Return (X, Y) of the center of cell containing provided text 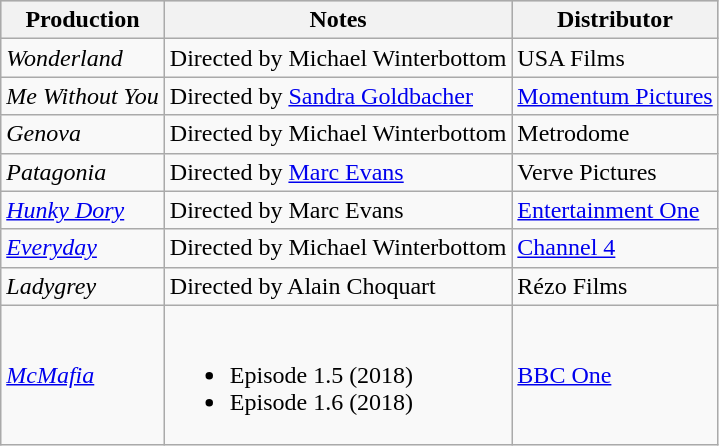
Episode 1.5 (2018)Episode 1.6 (2018) (338, 375)
Genova (83, 134)
Momentum Pictures (615, 96)
Notes (338, 20)
Everyday (83, 248)
Rézo Films (615, 286)
McMafia (83, 375)
Entertainment One (615, 210)
Channel 4 (615, 248)
Hunky Dory (83, 210)
Me Without You (83, 96)
Patagonia (83, 172)
Metrodome (615, 134)
Verve Pictures (615, 172)
Ladygrey (83, 286)
Wonderland (83, 58)
Production (83, 20)
Directed by Alain Choquart (338, 286)
Directed by Sandra Goldbacher (338, 96)
BBC One (615, 375)
USA Films (615, 58)
Distributor (615, 20)
